Search for the cell housing the specified text and yield its (X, Y) center coordinate. 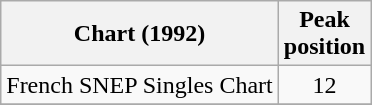
Chart (1992) (140, 34)
French SNEP Singles Chart (140, 85)
Peakposition (324, 34)
12 (324, 85)
